From the cell containing the given text, extract its center point as (X, Y) coordinate. 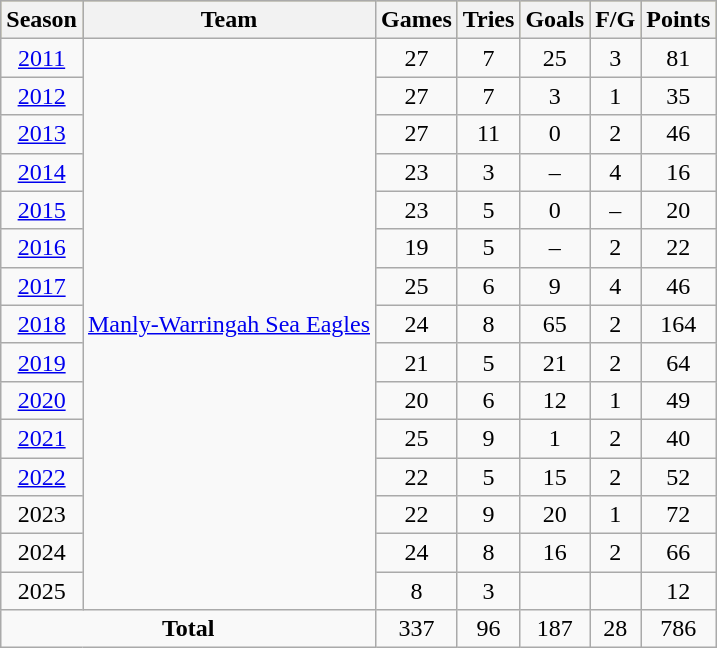
Team (228, 20)
40 (678, 438)
65 (555, 324)
19 (417, 248)
2023 (42, 515)
52 (678, 477)
35 (678, 96)
2013 (42, 134)
28 (616, 629)
2024 (42, 553)
Tries (488, 20)
Season (42, 20)
786 (678, 629)
2015 (42, 210)
2025 (42, 591)
2019 (42, 362)
11 (488, 134)
2022 (42, 477)
15 (555, 477)
96 (488, 629)
2012 (42, 96)
66 (678, 553)
Points (678, 20)
Games (417, 20)
337 (417, 629)
187 (555, 629)
164 (678, 324)
2020 (42, 400)
Goals (555, 20)
64 (678, 362)
Manly-Warringah Sea Eagles (228, 324)
2018 (42, 324)
2021 (42, 438)
2014 (42, 172)
81 (678, 58)
2016 (42, 248)
Total (188, 629)
2017 (42, 286)
49 (678, 400)
F/G (616, 20)
72 (678, 515)
2011 (42, 58)
